Provide the [x, y] coordinate of the cell's center where the given text is located.  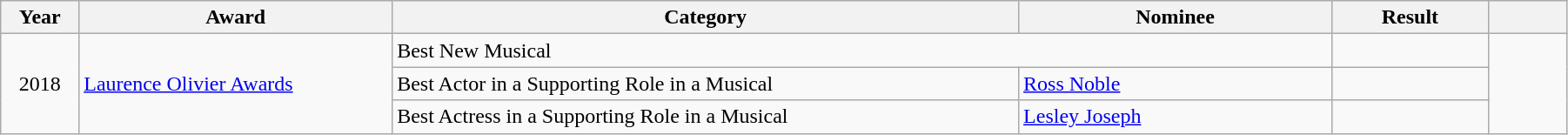
Result [1410, 17]
Lesley Joseph [1176, 117]
Award [236, 17]
Best New Musical [862, 51]
Best Actress in a Supporting Role in a Musical [706, 117]
2018 [40, 84]
Laurence Olivier Awards [236, 84]
Best Actor in a Supporting Role in a Musical [706, 84]
Nominee [1176, 17]
Year [40, 17]
Category [706, 17]
Ross Noble [1176, 84]
